Return (x, y) of the center of cell containing provided text 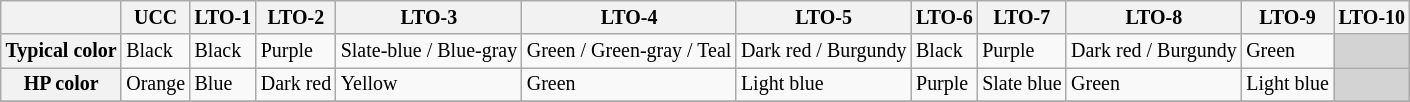
Dark red (296, 84)
LTO-4 (629, 18)
Slate blue (1022, 84)
HP color (62, 84)
Slate-blue / Blue-gray (429, 52)
LTO-9 (1287, 18)
LTO-6 (944, 18)
LTO-3 (429, 18)
LTO-10 (1372, 18)
Green / Green-gray / Teal (629, 52)
LTO-5 (824, 18)
LTO-8 (1154, 18)
LTO-7 (1022, 18)
Typical color (62, 52)
Orange (155, 84)
Blue (223, 84)
Yellow (429, 84)
LTO-1 (223, 18)
LTO-2 (296, 18)
UCC (155, 18)
